Determine the (X, Y) coordinate at the center of the cell enclosing the given text.  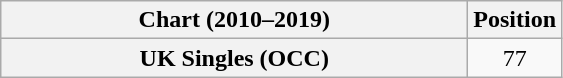
Chart (2010–2019) (234, 20)
UK Singles (OCC) (234, 58)
77 (515, 58)
Position (515, 20)
